Scan for the cell matching the given text and deliver its [X, Y] coordinate at center. 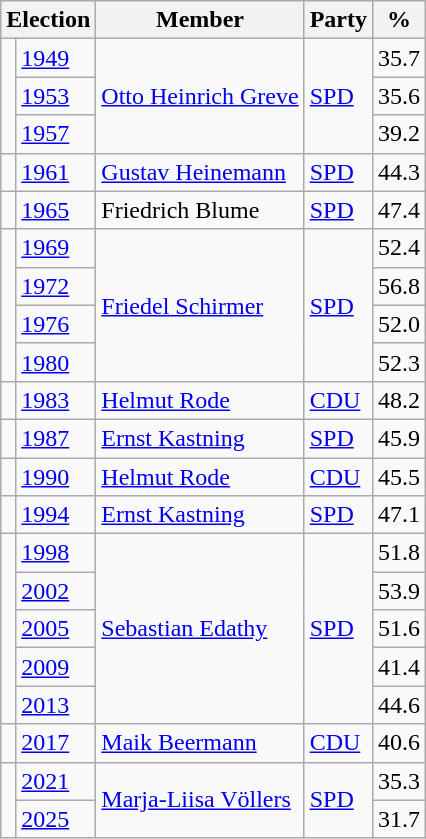
1957 [56, 134]
1983 [56, 400]
% [400, 20]
1998 [56, 553]
Friedel Schirmer [200, 305]
35.7 [400, 58]
1976 [56, 324]
47.4 [400, 210]
1965 [56, 210]
1994 [56, 515]
Member [200, 20]
44.6 [400, 705]
40.6 [400, 743]
1972 [56, 286]
Otto Heinrich Greve [200, 96]
48.2 [400, 400]
2005 [56, 629]
1953 [56, 96]
Party [338, 20]
2002 [56, 591]
35.6 [400, 96]
45.9 [400, 438]
Gustav Heinemann [200, 172]
1987 [56, 438]
52.0 [400, 324]
51.6 [400, 629]
2017 [56, 743]
Marja-Liisa Völlers [200, 800]
53.9 [400, 591]
1980 [56, 362]
Maik Beermann [200, 743]
35.3 [400, 781]
1969 [56, 248]
31.7 [400, 819]
52.4 [400, 248]
45.5 [400, 477]
56.8 [400, 286]
2013 [56, 705]
Sebastian Edathy [200, 629]
41.4 [400, 667]
2009 [56, 667]
2025 [56, 819]
39.2 [400, 134]
Election [48, 20]
44.3 [400, 172]
1961 [56, 172]
1990 [56, 477]
51.8 [400, 553]
1949 [56, 58]
2021 [56, 781]
Friedrich Blume [200, 210]
47.1 [400, 515]
52.3 [400, 362]
